Provide the [x, y] coordinate of the cell's center where the given text is located.  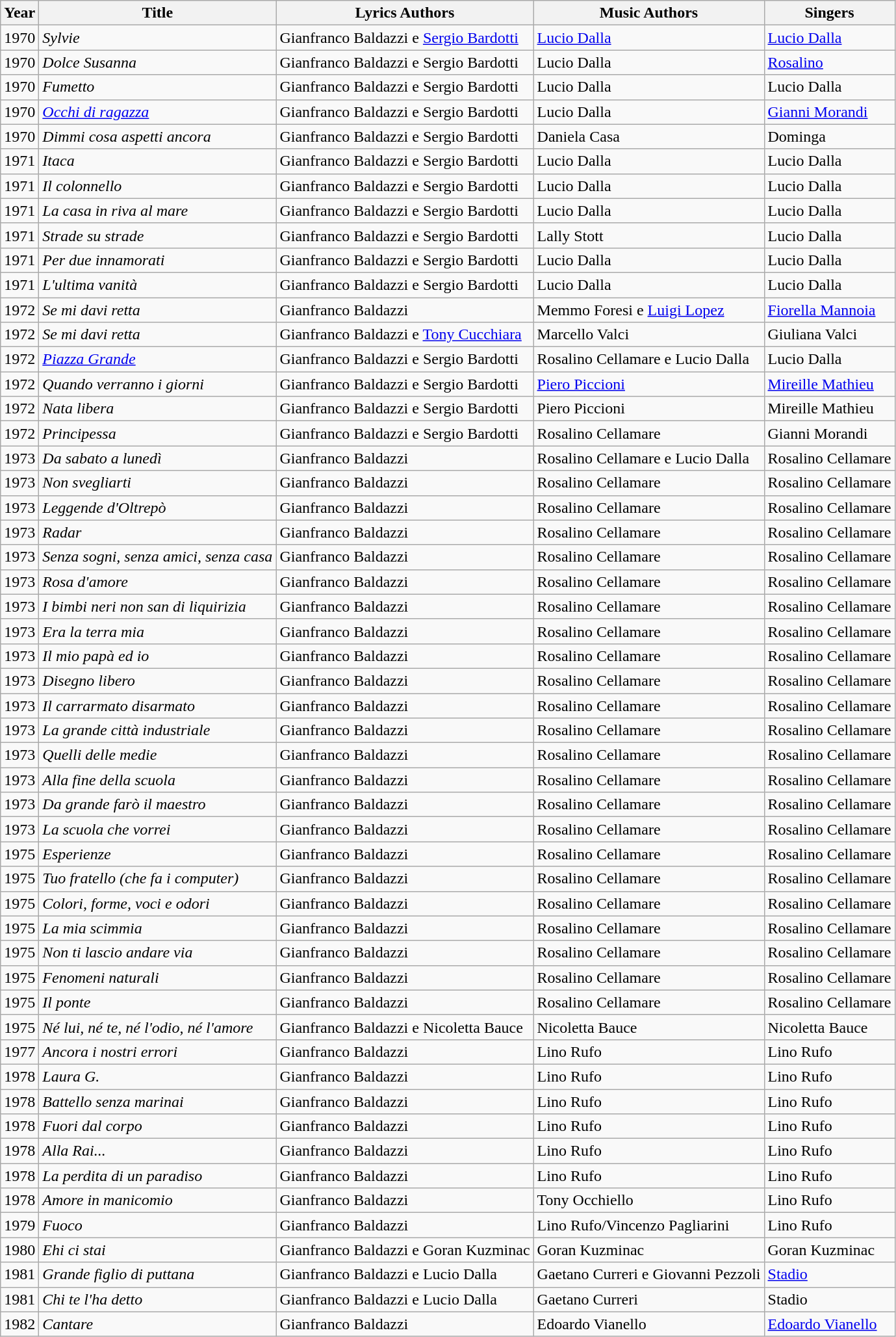
Tuo fratello (che fa i computer) [157, 879]
Amore in manicomio [157, 1201]
Era la terra mia [157, 631]
La casa in riva al mare [157, 211]
L'ultima vanità [157, 285]
Gaetano Curreri [648, 1299]
La mia scimmia [157, 928]
Disegno libero [157, 681]
Chi te l'ha detto [157, 1299]
Gaetano Curreri e Giovanni Pezzoli [648, 1275]
Rosa d'amore [157, 582]
Leggende d'Oltrepò [157, 508]
Il ponte [157, 1002]
Dimmi cosa aspetti ancora [157, 136]
Fenomeni naturali [157, 978]
Radar [157, 532]
Non svegliarti [157, 483]
Grande figlio di puttana [157, 1275]
Battello senza marinai [157, 1102]
Fiorella Mannoia [829, 310]
Itaca [157, 161]
Quelli delle medie [157, 755]
Memmo Foresi e Luigi Lopez [648, 310]
Marcello Valci [648, 335]
Gianfranco Baldazzi e Goran Kuzminac [405, 1250]
Alla Rai... [157, 1151]
Da sabato a lunedì [157, 458]
La grande città industriale [157, 731]
Lally Stott [648, 235]
Ancora i nostri errori [157, 1052]
Esperienze [157, 854]
Laura G. [157, 1076]
Non ti lascio andare via [157, 953]
I bimbi neri non san di liquirizia [157, 606]
Senza sogni, senza amici, senza casa [157, 557]
Sylvie [157, 38]
Lyrics Authors [405, 13]
Il carrarmato disarmato [157, 705]
Alla fine della scuola [157, 780]
Per due innamorati [157, 260]
Strade su strade [157, 235]
Fumetto [157, 87]
Singers [829, 13]
Il mio papà ed io [157, 656]
Quando verranno i giorni [157, 384]
Giuliana Valci [829, 335]
Ehi ci stai [157, 1250]
Gianfranco Baldazzi e Nicoletta Bauce [405, 1027]
Fuori dal corpo [157, 1126]
Title [157, 13]
Cantare [157, 1324]
Rosalino [829, 62]
Daniela Casa [648, 136]
1979 [19, 1225]
Occhi di ragazza [157, 112]
Dominga [829, 136]
La perdita di un paradiso [157, 1176]
Gianfranco Baldazzi e Tony Cucchiara [405, 335]
Fuoco [157, 1225]
La scuola che vorrei [157, 829]
1982 [19, 1324]
Il colonnello [157, 186]
Lino Rufo/Vincenzo Pagliarini [648, 1225]
Da grande farò il maestro [157, 805]
Piazza Grande [157, 359]
Tony Occhiello [648, 1201]
Principessa [157, 434]
Né lui, né te, né l'odio, né l'amore [157, 1027]
Nata libera [157, 409]
Dolce Susanna [157, 62]
Year [19, 13]
1980 [19, 1250]
Music Authors [648, 13]
Colori, forme, voci e odori [157, 903]
1977 [19, 1052]
